Identify which cell holds the provided text, then report its (X, Y) central coordinate. 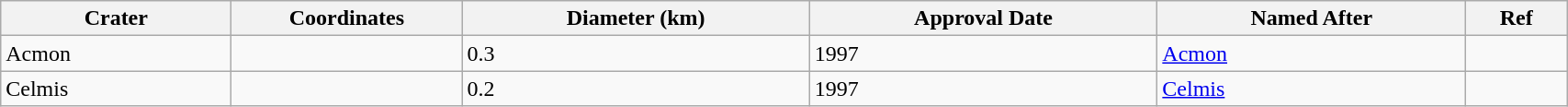
Named After (1312, 18)
Coordinates (347, 18)
Ref (1517, 18)
0.3 (636, 53)
Diameter (km) (636, 18)
Crater (116, 18)
0.2 (636, 89)
Approval Date (983, 18)
